Return the [X, Y] coordinate for the center point of the cell that contains the specified text.  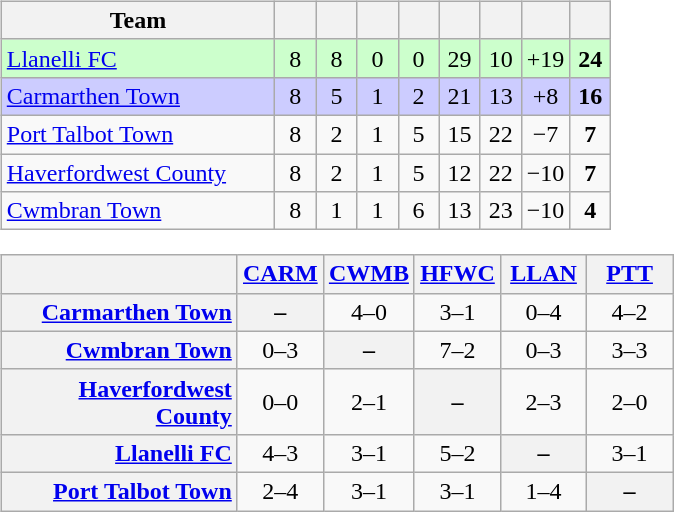
1–4 [543, 491]
10 [500, 58]
29 [460, 58]
21 [460, 96]
CARM [280, 274]
4–0 [368, 312]
3–3 [630, 350]
4 [590, 211]
2–1 [368, 402]
+19 [546, 58]
HFWC [457, 274]
5–2 [457, 453]
0–0 [280, 402]
Team [138, 20]
23 [500, 211]
6 [418, 211]
+8 [546, 96]
2–4 [280, 491]
−7 [546, 134]
12 [460, 173]
CWMB [368, 274]
PTT [630, 274]
16 [590, 96]
LLAN [543, 274]
4–2 [630, 312]
24 [590, 58]
0–4 [543, 312]
15 [460, 134]
2–3 [543, 402]
4–3 [280, 453]
2–0 [630, 402]
7–2 [457, 350]
